Identify which cell holds the provided text, then report its [X, Y] central coordinate. 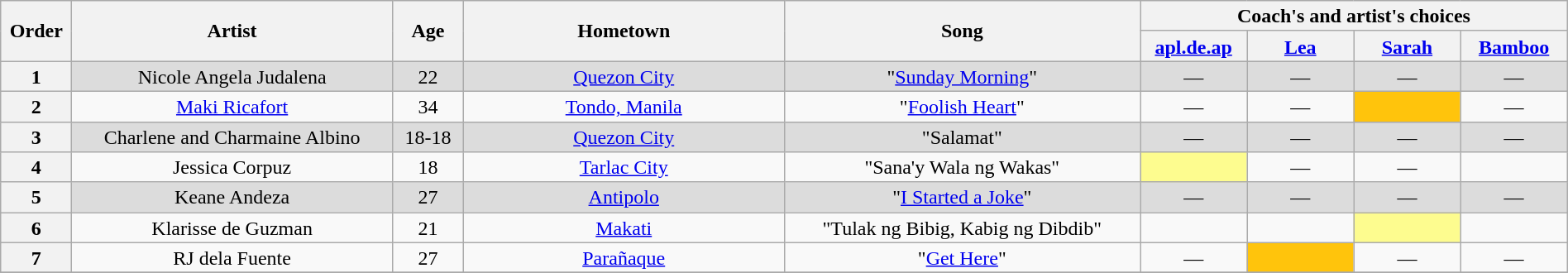
"Get Here" [963, 258]
1 [36, 76]
Lea [1300, 46]
Nicole Angela Judalena [232, 76]
3 [36, 137]
"Salamat" [963, 137]
Order [36, 31]
Artist [232, 31]
Jessica Corpuz [232, 167]
6 [36, 228]
34 [428, 106]
18 [428, 167]
4 [36, 167]
Bamboo [1513, 46]
Hometown [624, 31]
Sarah [1408, 46]
21 [428, 228]
Parañaque [624, 258]
Antipolo [624, 197]
"Sana'y Wala ng Wakas" [963, 167]
Klarisse de Guzman [232, 228]
"Tulak ng Bibig, Kabig ng Dibdib" [963, 228]
Tondo, Manila [624, 106]
Tarlac City [624, 167]
Keane Andeza [232, 197]
"I Started a Joke" [963, 197]
7 [36, 258]
Coach's and artist's choices [1355, 17]
Maki Ricafort [232, 106]
Age [428, 31]
"Sunday Morning" [963, 76]
Makati [624, 228]
RJ dela Fuente [232, 258]
Charlene and Charmaine Albino [232, 137]
Song [963, 31]
18-18 [428, 137]
2 [36, 106]
apl.de.ap [1194, 46]
5 [36, 197]
"Foolish Heart" [963, 106]
22 [428, 76]
